Pinpoint the cell where the given text exists, returning its [X, Y] midpoint coordinate. 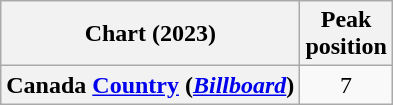
7 [346, 85]
Peakposition [346, 34]
Canada Country (Billboard) [150, 85]
Chart (2023) [150, 34]
